For the text-containing cell, return its midpoint in [X, Y] coordinate format. 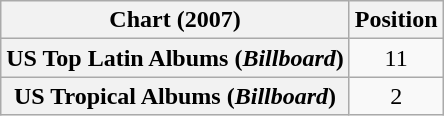
US Tropical Albums (Billboard) [176, 96]
11 [396, 58]
2 [396, 96]
Chart (2007) [176, 20]
Position [396, 20]
US Top Latin Albums (Billboard) [176, 58]
